Provide the [x, y] coordinate of the cell's center where the given text is located.  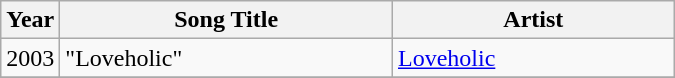
Year [30, 20]
Artist [533, 20]
"Loveholic" [226, 58]
Song Title [226, 20]
2003 [30, 58]
Loveholic [533, 58]
